Extract the (x, y) coordinate from the center of the cell holding the provided text.  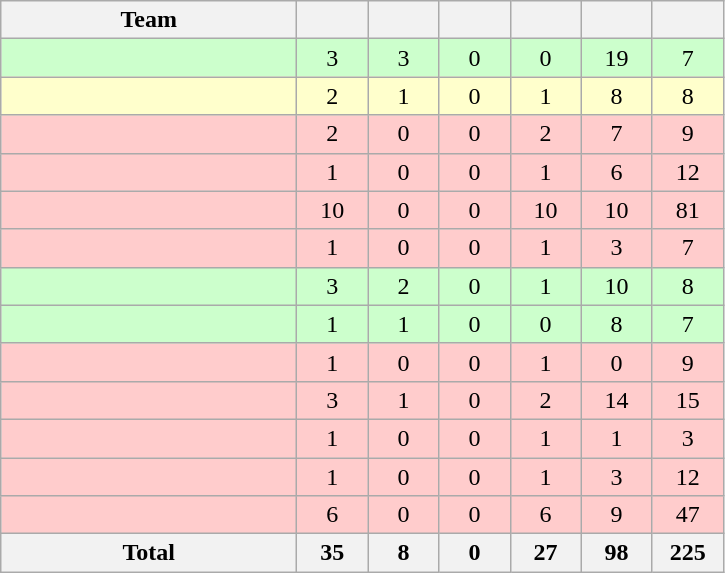
35 (332, 553)
Total (149, 553)
47 (688, 515)
98 (616, 553)
Team (149, 20)
81 (688, 210)
14 (616, 400)
19 (616, 58)
225 (688, 553)
27 (546, 553)
15 (688, 400)
